Return [X, Y] of the center of cell containing provided text 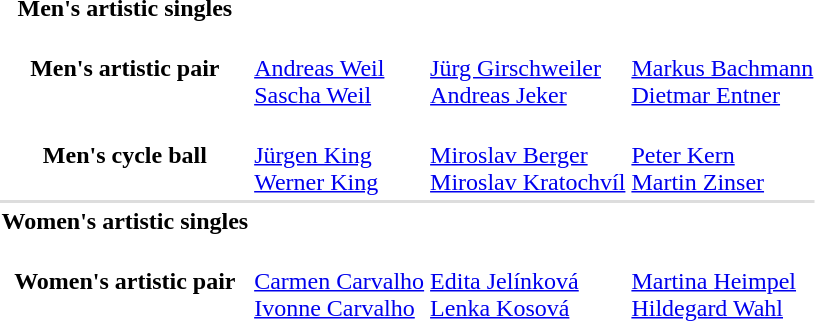
Men's cycle ball [125, 155]
Andreas WeilSascha Weil [340, 68]
Women's artistic singles [125, 221]
Markus BachmannDietmar Entner [722, 68]
Peter KernMartin Zinser [722, 155]
Men's artistic pair [125, 68]
Jürgen KingWerner King [340, 155]
Miroslav BergerMiroslav Kratochvíl [528, 155]
Jürg GirschweilerAndreas Jeker [528, 68]
